Return the (x, y) coordinate for the center point of the cell that contains the specified text.  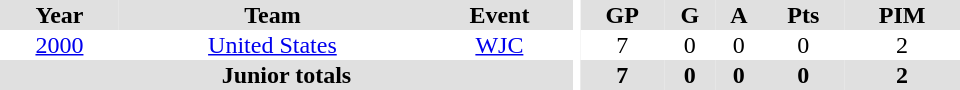
Pts (804, 15)
United States (272, 45)
Event (500, 15)
PIM (902, 15)
G (690, 15)
Junior totals (286, 75)
Team (272, 15)
GP (622, 15)
2000 (60, 45)
A (738, 15)
WJC (500, 45)
Year (60, 15)
